Pinpoint the cell where the given text exists, returning its (x, y) midpoint coordinate. 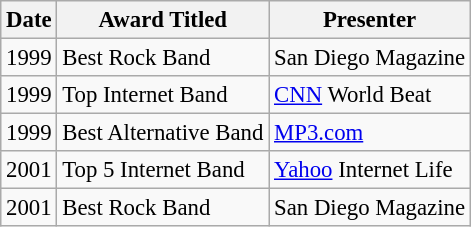
CNN World Beat (370, 95)
Date (29, 20)
Yahoo Internet Life (370, 170)
Presenter (370, 20)
Award Titled (163, 20)
Top 5 Internet Band (163, 170)
Top Internet Band (163, 95)
MP3.com (370, 133)
Best Alternative Band (163, 133)
